Capture the cell that displays the provided text and extract its [x, y] central coordinate. 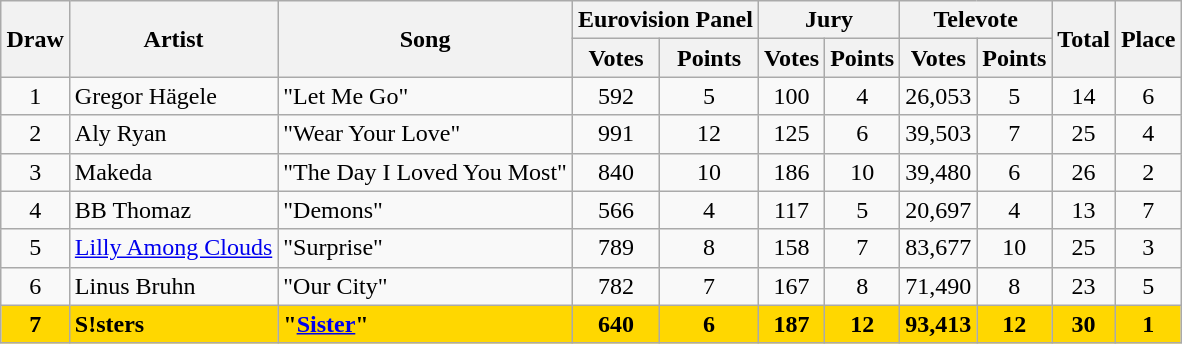
158 [791, 248]
BB Thomaz [173, 210]
991 [616, 134]
Eurovision Panel [665, 20]
100 [791, 96]
566 [616, 210]
Lilly Among Clouds [173, 248]
83,677 [938, 248]
93,413 [938, 324]
167 [791, 286]
125 [791, 134]
26,053 [938, 96]
"Sister" [426, 324]
640 [616, 324]
"Our City" [426, 286]
840 [616, 172]
20,697 [938, 210]
14 [1084, 96]
39,503 [938, 134]
"Demons" [426, 210]
Jury [828, 20]
Televote [976, 20]
592 [616, 96]
Total [1084, 39]
Artist [173, 39]
Gregor Hägele [173, 96]
13 [1084, 210]
Aly Ryan [173, 134]
782 [616, 286]
187 [791, 324]
30 [1084, 324]
789 [616, 248]
186 [791, 172]
Song [426, 39]
26 [1084, 172]
"Surprise" [426, 248]
"The Day I Loved You Most" [426, 172]
117 [791, 210]
Draw [35, 39]
"Let Me Go" [426, 96]
"Wear Your Love" [426, 134]
Makeda [173, 172]
23 [1084, 286]
Place [1148, 39]
71,490 [938, 286]
39,480 [938, 172]
S!sters [173, 324]
Linus Bruhn [173, 286]
